Provide the (x, y) coordinate of the cell's center where the given text is located.  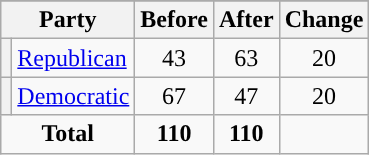
Republican (74, 58)
43 (174, 58)
67 (174, 96)
Before (174, 20)
63 (246, 58)
47 (246, 96)
Total (68, 134)
After (246, 20)
Democratic (74, 96)
Party (68, 20)
Change (324, 20)
